From the cell containing the given text, extract its center point as [X, Y] coordinate. 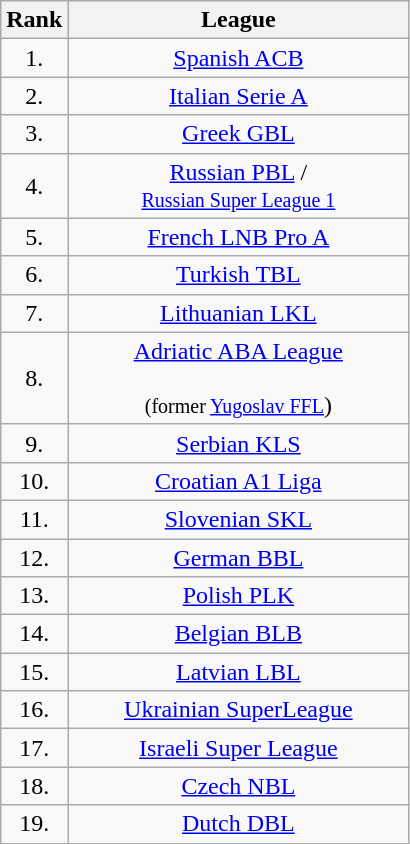
Czech NBL [238, 786]
18. [34, 786]
Rank [34, 20]
15. [34, 672]
3. [34, 134]
French LNB Pro A [238, 237]
Belgian BLB [238, 634]
Israeli Super League [238, 748]
4. [34, 186]
Italian Serie A [238, 96]
7. [34, 313]
14. [34, 634]
8. [34, 378]
Greek GBL [238, 134]
5. [34, 237]
League [238, 20]
13. [34, 596]
Adriatic ABA League (former Yugoslav FFL) [238, 378]
17. [34, 748]
German BBL [238, 557]
Lithuanian LKL [238, 313]
Ukrainian SuperLeague [238, 710]
Slovenian SKL [238, 519]
2. [34, 96]
9. [34, 443]
Croatian A1 Liga [238, 481]
19. [34, 824]
10. [34, 481]
Serbian KLS [238, 443]
6. [34, 275]
Dutch DBL [238, 824]
Polish PLK [238, 596]
Latvian LBL [238, 672]
11. [34, 519]
Russian PBL / Russian Super League 1 [238, 186]
16. [34, 710]
12. [34, 557]
Turkish TBL [238, 275]
Spanish ACB [238, 58]
1. [34, 58]
